Return [x, y] of the center of cell containing provided text 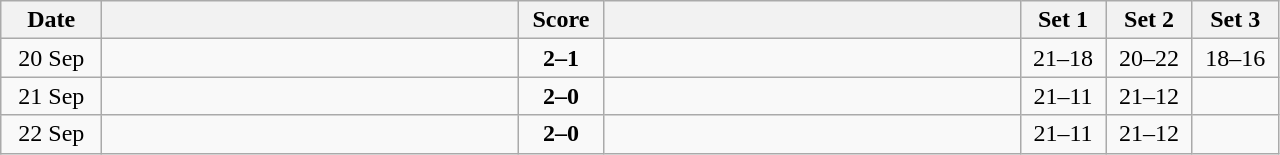
18–16 [1235, 58]
Date [52, 20]
20 Sep [52, 58]
21 Sep [52, 96]
Score [561, 20]
20–22 [1149, 58]
2–1 [561, 58]
21–18 [1063, 58]
Set 3 [1235, 20]
22 Sep [52, 134]
Set 1 [1063, 20]
Set 2 [1149, 20]
